Identify which cell holds the provided text, then report its (X, Y) central coordinate. 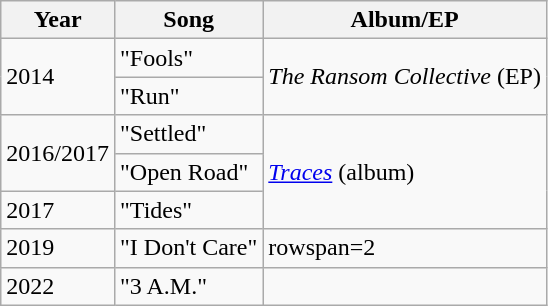
Year (58, 20)
"3 A.M." (188, 286)
2017 (58, 210)
Album/EP (405, 20)
"Tides" (188, 210)
rowspan=2 (405, 248)
"Run" (188, 96)
2022 (58, 286)
Traces (album) (405, 172)
2019 (58, 248)
2014 (58, 77)
2016/2017 (58, 153)
Song (188, 20)
The Ransom Collective (EP) (405, 77)
"I Don't Care" (188, 248)
"Open Road" (188, 172)
"Settled" (188, 134)
"Fools" (188, 58)
